From the cell containing the given text, extract its center point as (X, Y) coordinate. 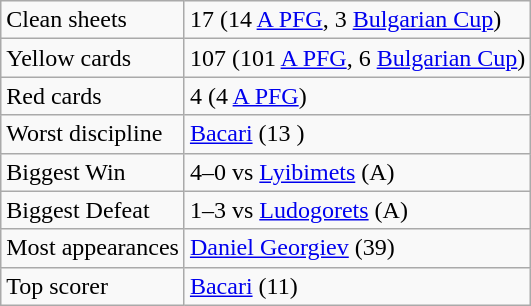
Worst discipline (93, 134)
107 (101 A PFG, 6 Bulgarian Cup) (357, 58)
Yellow cards (93, 58)
Bacari (11) (357, 286)
Bacari (13 ) (357, 134)
Daniel Georgiev (39) (357, 248)
4 (4 A PFG) (357, 96)
Biggest Win (93, 172)
17 (14 A PFG, 3 Bulgarian Cup) (357, 20)
Red cards (93, 96)
Most appearances (93, 248)
1–3 vs Ludogorets (A) (357, 210)
Biggest Defeat (93, 210)
4–0 vs Lyibimets (A) (357, 172)
Clean sheets (93, 20)
Top scorer (93, 286)
